Pinpoint the cell where the given text exists, returning its [x, y] midpoint coordinate. 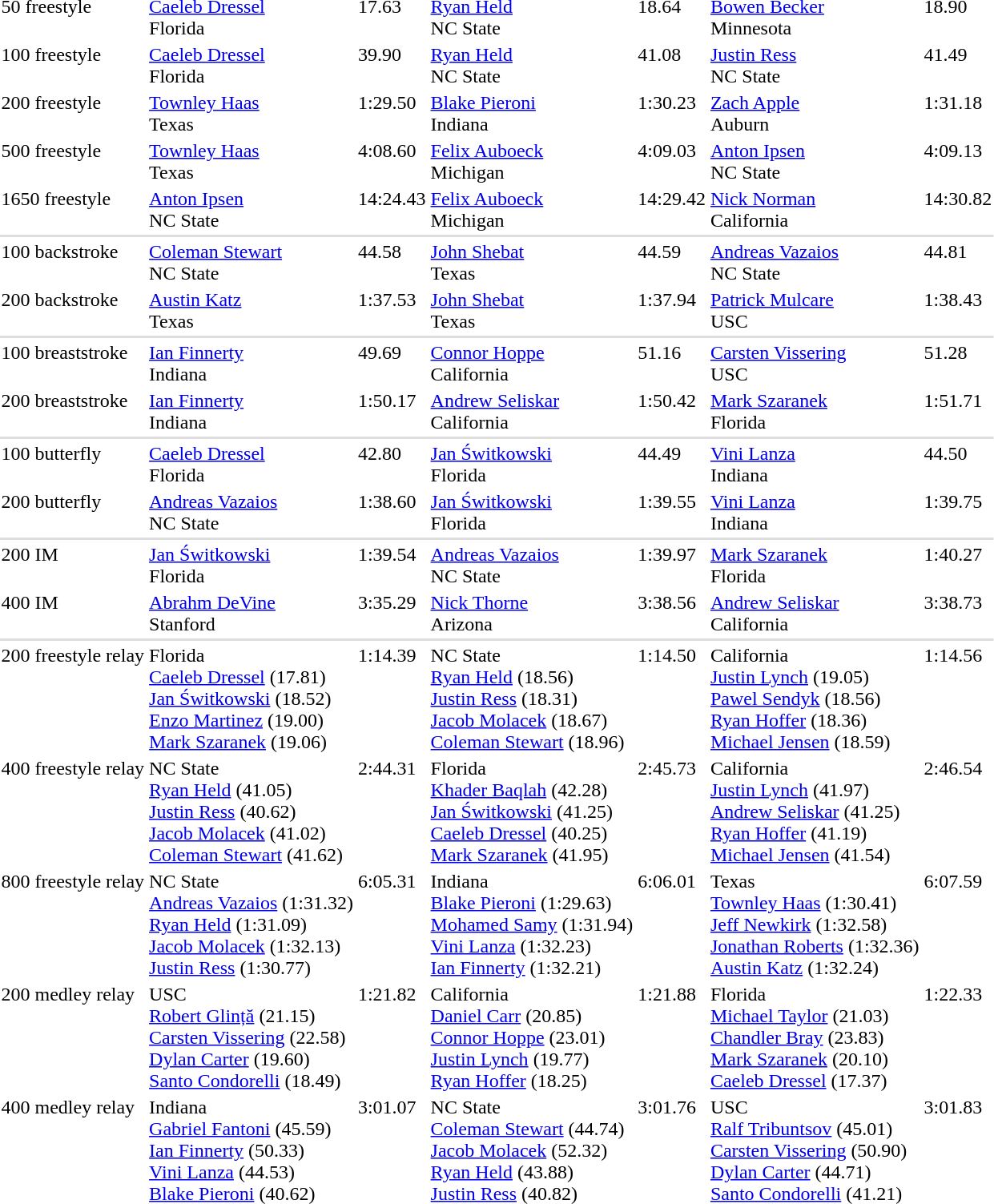
IndianaBlake Pieroni (1:29.63)Mohamed Samy (1:31.94)Vini Lanza (1:32.23)Ian Finnerty (1:32.21) [532, 924]
44.58 [392, 263]
6:07.59 [958, 924]
200 freestyle [73, 114]
Blake PieroniIndiana [532, 114]
Zach AppleAuburn [815, 114]
FloridaMichael Taylor (21.03) Chandler Bray (23.83) Mark Szaranek (20.10) Caeleb Dressel (17.37) [815, 1037]
1:37.94 [672, 311]
1:14.56 [958, 699]
FloridaKhader Baqlah (42.28) Jan Świtkowski (41.25) Caeleb Dressel (40.25) Mark Szaranek (41.95) [532, 811]
200 IM [73, 566]
CaliforniaJustin Lynch (19.05)Pawel Sendyk (18.56) Ryan Hoffer (18.36) Michael Jensen (18.59) [815, 699]
1:39.75 [958, 513]
41.49 [958, 66]
500 freestyle [73, 162]
44.49 [672, 465]
Ryan HeldNC State [532, 66]
39.90 [392, 66]
Nick ThorneArizona [532, 614]
6:06.01 [672, 924]
1:30.23 [672, 114]
1:39.55 [672, 513]
44.81 [958, 263]
14:29.42 [672, 210]
1:21.88 [672, 1037]
100 backstroke [73, 263]
2:45.73 [672, 811]
4:08.60 [392, 162]
14:30.82 [958, 210]
TexasTownley Haas (1:30.41)Jeff Newkirk (1:32.58)Jonathan Roberts (1:32.36)Austin Katz (1:32.24) [815, 924]
3:35.29 [392, 614]
Patrick MulcareUSC [815, 311]
2:44.31 [392, 811]
14:24.43 [392, 210]
1:50.42 [672, 412]
1:29.50 [392, 114]
44.50 [958, 465]
1:38.43 [958, 311]
NC StateRyan Held (41.05)Justin Ress (40.62)Jacob Molacek (41.02)Coleman Stewart (41.62) [252, 811]
3:38.56 [672, 614]
1:37.53 [392, 311]
200 medley relay [73, 1037]
Nick NormanCalifornia [815, 210]
1650 freestyle [73, 210]
CaliforniaDaniel Carr (20.85)Connor Hoppe (23.01) Justin Lynch (19.77) Ryan Hoffer (18.25) [532, 1037]
49.69 [392, 364]
44.59 [672, 263]
Abrahm DeVine Stanford [252, 614]
6:05.31 [392, 924]
800 freestyle relay [73, 924]
1:39.54 [392, 566]
200 butterfly [73, 513]
400 IM [73, 614]
1:31.18 [958, 114]
200 freestyle relay [73, 699]
Andrew Seliskar California [815, 614]
41.08 [672, 66]
Connor HoppeCalifornia [532, 364]
Austin KatzTexas [252, 311]
FloridaCaeleb Dressel (17.81) Jan Świtkowski (18.52) Enzo Martinez (19.00) Mark Szaranek (19.06) [252, 699]
1:51.71 [958, 412]
1:14.50 [672, 699]
200 backstroke [73, 311]
400 freestyle relay [73, 811]
4:09.13 [958, 162]
51.16 [672, 364]
Coleman StewartNC State [252, 263]
NC StateRyan Held (18.56)Justin Ress (18.31)Jacob Molacek (18.67)Coleman Stewart (18.96) [532, 699]
USCRobert Glință (21.15)Carsten Vissering (22.58) Dylan Carter (19.60) Santo Condorelli (18.49) [252, 1037]
4:09.03 [672, 162]
200 breaststroke [73, 412]
NC StateAndreas Vazaios (1:31.32)Ryan Held (1:31.09)Jacob Molacek (1:32.13)Justin Ress (1:30.77) [252, 924]
1:21.82 [392, 1037]
2:46.54 [958, 811]
CaliforniaJustin Lynch (41.97) Andrew Seliskar (41.25) Ryan Hoffer (41.19) Michael Jensen (41.54) [815, 811]
3:38.73 [958, 614]
1:38.60 [392, 513]
1:22.33 [958, 1037]
100 butterfly [73, 465]
1:50.17 [392, 412]
100 freestyle [73, 66]
42.80 [392, 465]
100 breaststroke [73, 364]
Andrew SeliskarCalifornia [532, 412]
1:40.27 [958, 566]
1:14.39 [392, 699]
1:39.97 [672, 566]
51.28 [958, 364]
Carsten VisseringUSC [815, 364]
Justin RessNC State [815, 66]
